From the cell containing the given text, extract its center point as [X, Y] coordinate. 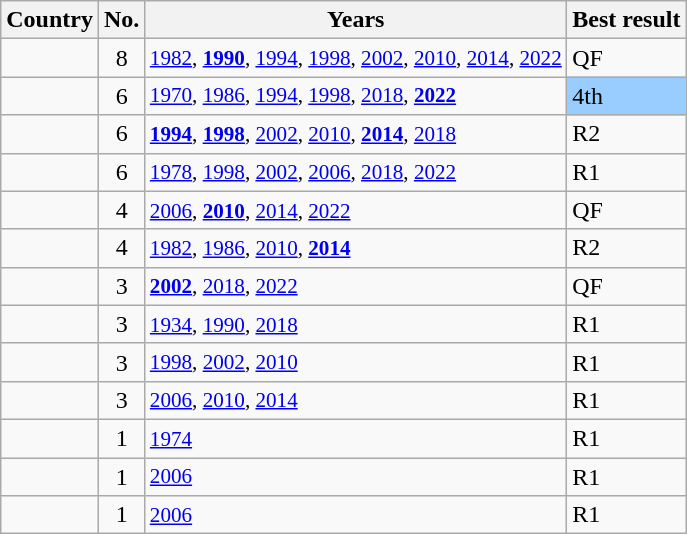
1994, 1998, 2002, 2010, 2014, 2018 [356, 134]
2006, 2010, 2014, 2022 [356, 210]
Best result [626, 20]
No. [121, 20]
1974 [356, 438]
2006, 2010, 2014 [356, 400]
1934, 1990, 2018 [356, 324]
1982, 1990, 1994, 1998, 2002, 2010, 2014, 2022 [356, 58]
Country [50, 20]
8 [121, 58]
1998, 2002, 2010 [356, 362]
Years [356, 20]
1982, 1986, 2010, 2014 [356, 248]
2002, 2018, 2022 [356, 286]
4th [626, 96]
1978, 1998, 2002, 2006, 2018, 2022 [356, 172]
1970, 1986, 1994, 1998, 2018, 2022 [356, 96]
